Capture the cell that displays the provided text and extract its [x, y] central coordinate. 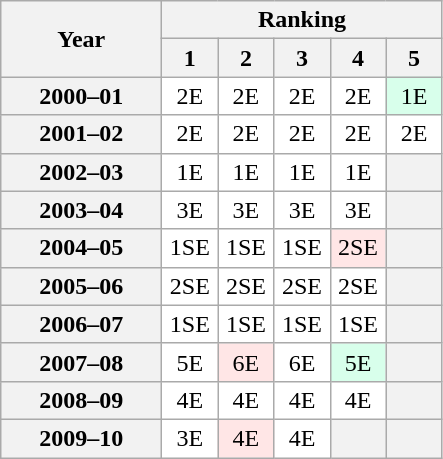
4 [358, 58]
2008–09 [82, 400]
1 [190, 58]
2 [246, 58]
2006–07 [82, 324]
2002–03 [82, 172]
3 [302, 58]
2000–01 [82, 96]
5 [414, 58]
2005–06 [82, 286]
2009–10 [82, 438]
Year [82, 39]
2004–05 [82, 248]
2007–08 [82, 362]
2001–02 [82, 134]
Ranking [302, 20]
2003–04 [82, 210]
